Scan for the cell matching the given text and deliver its [X, Y] coordinate at center. 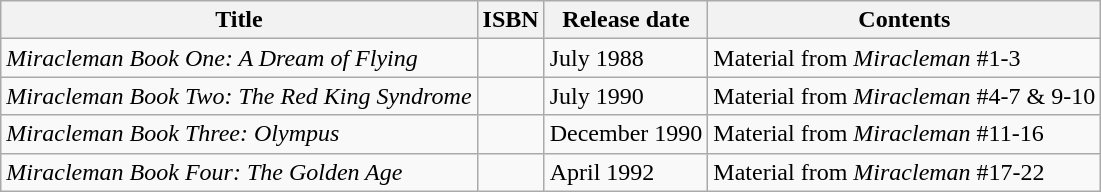
Miracleman Book Four: The Golden Age [239, 172]
Release date [626, 20]
December 1990 [626, 134]
ISBN [510, 20]
Material from Miracleman #4-7 & 9-10 [904, 96]
Miracleman Book Three: Olympus [239, 134]
Contents [904, 20]
July 1990 [626, 96]
July 1988 [626, 58]
Miracleman Book One: A Dream of Flying [239, 58]
Material from Miracleman #1-3 [904, 58]
Title [239, 20]
April 1992 [626, 172]
Material from Miracleman #11-16 [904, 134]
Material from Miracleman #17-22 [904, 172]
Miracleman Book Two: The Red King Syndrome [239, 96]
